For the text-containing cell, return its midpoint in [X, Y] coordinate format. 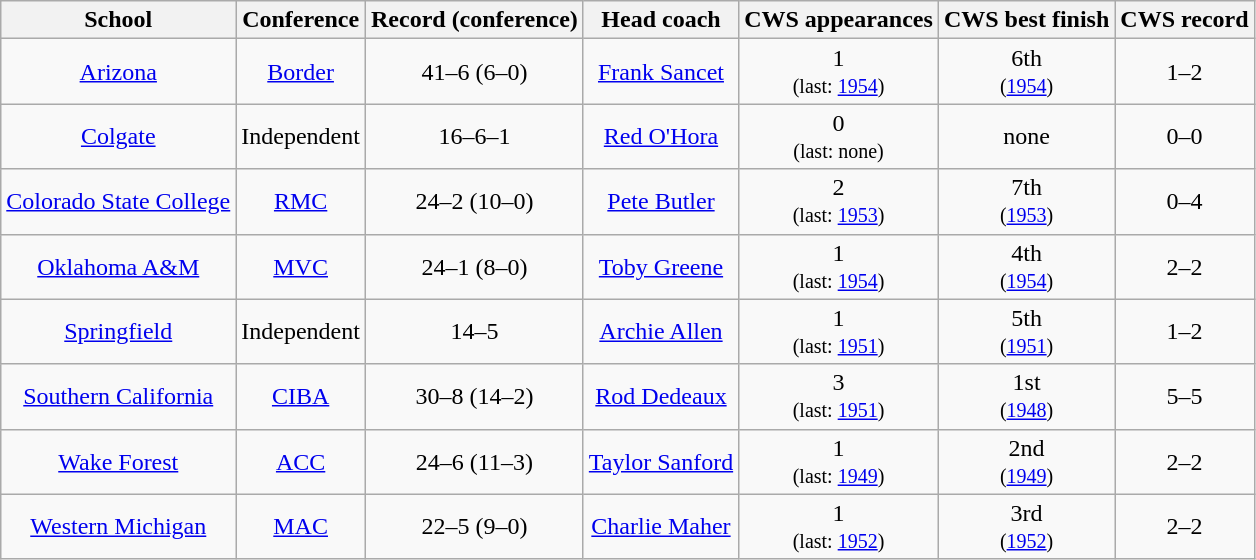
14–5 [474, 332]
Frank Sancet [660, 72]
24–2 (10–0) [474, 202]
24–1 (8–0) [474, 266]
1(last: 1952) [839, 526]
Taylor Sanford [660, 462]
Colorado State College [118, 202]
7th(1953) [1026, 202]
CWS record [1184, 20]
Rod Dedeaux [660, 396]
none [1026, 136]
Springfield [118, 332]
16–6–1 [474, 136]
6th(1954) [1026, 72]
Toby Greene [660, 266]
CWS appearances [839, 20]
22–5 (9–0) [474, 526]
Record (conference) [474, 20]
ACC [301, 462]
School [118, 20]
0–4 [1184, 202]
2(last: 1953) [839, 202]
5–5 [1184, 396]
Wake Forest [118, 462]
Charlie Maher [660, 526]
CWS best finish [1026, 20]
3rd(1952) [1026, 526]
Archie Allen [660, 332]
30–8 (14–2) [474, 396]
Western Michigan [118, 526]
Southern California [118, 396]
5th(1951) [1026, 332]
Arizona [118, 72]
0–0 [1184, 136]
RMC [301, 202]
Head coach [660, 20]
41–6 (6–0) [474, 72]
Red O'Hora [660, 136]
2nd(1949) [1026, 462]
3(last: 1951) [839, 396]
24–6 (11–3) [474, 462]
1(last: 1951) [839, 332]
MAC [301, 526]
MVC [301, 266]
Conference [301, 20]
1(last: 1949) [839, 462]
CIBA [301, 396]
Border [301, 72]
1st(1948) [1026, 396]
0(last: none) [839, 136]
4th(1954) [1026, 266]
Oklahoma A&M [118, 266]
Pete Butler [660, 202]
Colgate [118, 136]
